Provide the [X, Y] coordinate of the cell's center where the given text is located.  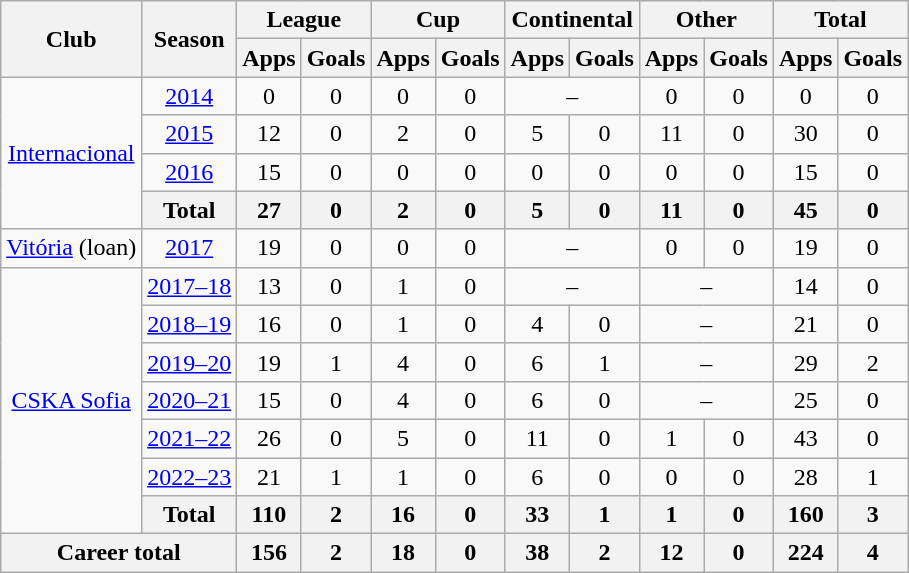
13 [269, 286]
2019–20 [190, 362]
2017–18 [190, 286]
14 [805, 286]
2021–22 [190, 438]
33 [537, 515]
Career total [119, 553]
28 [805, 477]
160 [805, 515]
30 [805, 134]
43 [805, 438]
224 [805, 553]
110 [269, 515]
38 [537, 553]
25 [805, 400]
2022–23 [190, 477]
Season [190, 39]
2020–21 [190, 400]
2016 [190, 172]
3 [873, 515]
Internacional [72, 153]
Cup [438, 20]
2014 [190, 96]
2017 [190, 248]
Vitória (loan) [72, 248]
2018–19 [190, 324]
27 [269, 210]
2015 [190, 134]
Other [706, 20]
League [304, 20]
45 [805, 210]
156 [269, 553]
26 [269, 438]
CSKA Sofia [72, 400]
29 [805, 362]
18 [403, 553]
Continental [572, 20]
Club [72, 39]
